From the cell containing the given text, extract its center point as [X, Y] coordinate. 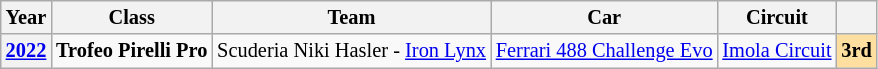
Team [352, 17]
2022 [26, 51]
Circuit [776, 17]
Trofeo Pirelli Pro [132, 51]
3rd [856, 51]
Class [132, 17]
Imola Circuit [776, 51]
Scuderia Niki Hasler - Iron Lynx [352, 51]
Ferrari 488 Challenge Evo [604, 51]
Car [604, 17]
Year [26, 17]
